Pinpoint the cell where the given text exists, returning its (X, Y) midpoint coordinate. 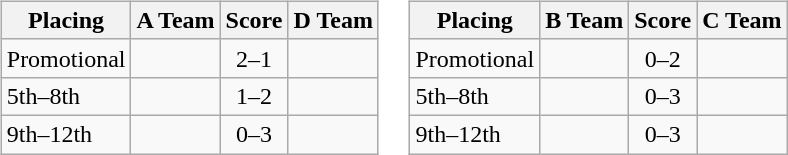
A Team (176, 20)
2–1 (254, 58)
D Team (333, 20)
1–2 (254, 96)
C Team (742, 20)
0–2 (663, 58)
B Team (584, 20)
